Capture the cell that displays the provided text and extract its [x, y] central coordinate. 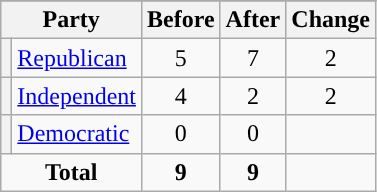
Independent [77, 96]
5 [180, 58]
Party [72, 20]
Before [180, 20]
Total [72, 172]
Democratic [77, 134]
7 [253, 58]
Republican [77, 58]
Change [331, 20]
4 [180, 96]
After [253, 20]
